Scan for the cell matching the given text and deliver its (x, y) coordinate at center. 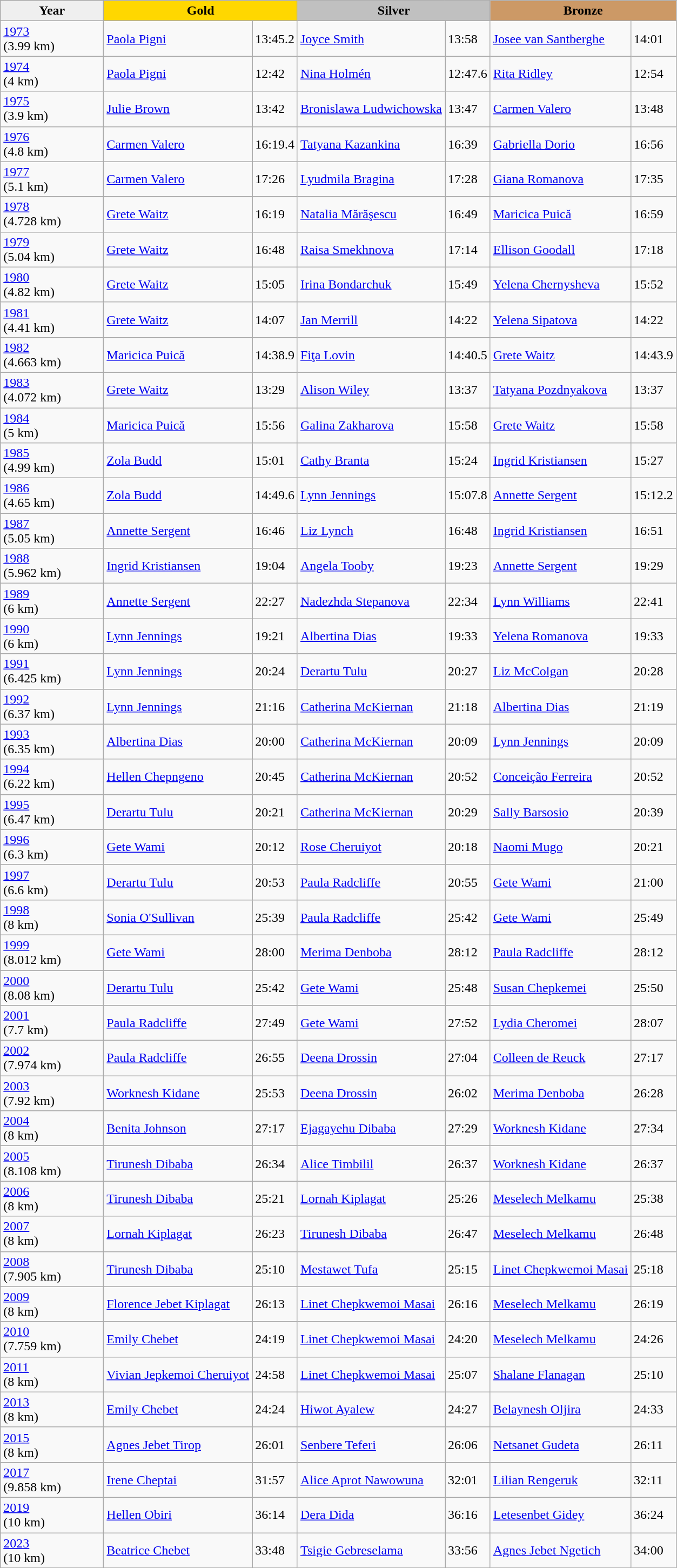
Jan Merrill (371, 320)
Liz Lynch (371, 531)
24:26 (654, 1339)
Belaynesh Oljira (560, 1409)
26:34 (275, 1164)
25:38 (654, 1198)
Letesenbet Gidey (560, 1515)
1987(5.05 km) (52, 531)
13:47 (468, 109)
2017(9.858 km) (52, 1479)
Julie Brown (178, 109)
Year (52, 11)
27:04 (468, 1058)
28:00 (275, 952)
1973(3.99 km) (52, 39)
Colleen de Reuck (560, 1058)
Ellison Goodall (560, 250)
32:11 (654, 1479)
20:55 (468, 882)
22:27 (275, 601)
24:58 (275, 1375)
1980(4.82 km) (52, 284)
25:26 (468, 1198)
2009(8 km) (52, 1304)
25:49 (654, 917)
1990(6 km) (52, 636)
Dera Dida (371, 1515)
2008(7.905 km) (52, 1269)
24:27 (468, 1409)
Lydia Cheromei (560, 1023)
25:18 (654, 1269)
24:20 (468, 1339)
1985(4.99 km) (52, 460)
33:48 (275, 1550)
1994(6.22 km) (52, 777)
2015(8 km) (52, 1445)
12:42 (275, 73)
1979(5.04 km) (52, 250)
Yelena Sipatova (560, 320)
Raisa Smekhnova (371, 250)
16:46 (275, 531)
Tsigie Gebreselama (371, 1550)
20:53 (275, 882)
1989(6 km) (52, 601)
22:41 (654, 601)
34:00 (654, 1550)
20:24 (275, 671)
Conceição Ferreira (560, 777)
Beatrice Chebet (178, 1550)
20:00 (275, 741)
20:18 (468, 847)
25:53 (275, 1094)
19:23 (468, 566)
17:28 (468, 179)
25:07 (468, 1375)
Hellen Chepngeno (178, 777)
1975(3.9 km) (52, 109)
Nadezhda Stepanova (371, 601)
36:14 (275, 1515)
15:27 (654, 460)
Lilian Rengeruk (560, 1479)
Alison Wiley (371, 390)
26:19 (654, 1304)
1982(4.663 km) (52, 354)
Irene Cheptai (178, 1479)
1986(4.65 km) (52, 496)
15:05 (275, 284)
1999(8.012 km) (52, 952)
Giana Romanova (560, 179)
16:51 (654, 531)
2002(7.974 km) (52, 1058)
25:48 (468, 988)
25:15 (468, 1269)
Lynn Williams (560, 601)
14:07 (275, 320)
20:29 (468, 812)
Lyudmila Bragina (371, 179)
1988(5.962 km) (52, 566)
17:35 (654, 179)
36:16 (468, 1515)
32:01 (468, 1479)
26:01 (275, 1445)
Yelena Chernysheva (560, 284)
Bronze (583, 11)
20:28 (654, 671)
12:54 (654, 73)
Agnes Jebet Ngetich (560, 1550)
20:39 (654, 812)
16:56 (654, 144)
25:21 (275, 1198)
25:39 (275, 917)
17:26 (275, 179)
1974(4 km) (52, 73)
Cathy Branta (371, 460)
22:34 (468, 601)
1977(5.1 km) (52, 179)
20:27 (468, 671)
Rita Ridley (560, 73)
26:13 (275, 1304)
13:48 (654, 109)
2007(8 km) (52, 1234)
Natalia Mărăşescu (371, 214)
14:49.6 (275, 496)
1996(6.3 km) (52, 847)
15:49 (468, 284)
27:34 (654, 1128)
15:07.8 (468, 496)
2001(7.7 km) (52, 1023)
20:45 (275, 777)
Angela Tooby (371, 566)
24:33 (654, 1409)
16:59 (654, 214)
2005(8.108 km) (52, 1164)
2011(8 km) (52, 1375)
Shalane Flanagan (560, 1375)
15:12.2 (654, 496)
Fiţa Lovin (371, 354)
17:14 (468, 250)
13:29 (275, 390)
31:57 (275, 1479)
1991(6.425 km) (52, 671)
2023(10 km) (52, 1550)
Bronislawa Ludwichowska (371, 109)
Netsanet Gudeta (560, 1445)
19:21 (275, 636)
21:00 (654, 882)
Gold (201, 11)
16:19.4 (275, 144)
13:42 (275, 109)
1998(8 km) (52, 917)
27:29 (468, 1128)
26:02 (468, 1094)
36:24 (654, 1515)
1981(4.41 km) (52, 320)
Yelena Romanova (560, 636)
28:07 (654, 1023)
24:19 (275, 1339)
14:38.9 (275, 354)
1997(6.6 km) (52, 882)
Silver (393, 11)
26:47 (468, 1234)
1978(4.728 km) (52, 214)
Gabriella Dorio (560, 144)
12:47.6 (468, 73)
1993(6.35 km) (52, 741)
13:58 (468, 39)
26:23 (275, 1234)
26:11 (654, 1445)
1995(6.47 km) (52, 812)
Sonia O'Sullivan (178, 917)
1976(4.8 km) (52, 144)
Agnes Jebet Tirop (178, 1445)
Alice Aprot Nawowuna (371, 1479)
Galina Zakharova (371, 425)
21:16 (275, 707)
27:49 (275, 1023)
Naomi Mugo (560, 847)
15:24 (468, 460)
Mestawet Tufa (371, 1269)
Hiwot Ayalew (371, 1409)
21:18 (468, 707)
19:04 (275, 566)
Hellen Obiri (178, 1515)
20:12 (275, 847)
26:06 (468, 1445)
Senbere Teferi (371, 1445)
Vivian Jepkemoi Cheruiyot (178, 1375)
24:24 (275, 1409)
15:01 (275, 460)
26:55 (275, 1058)
2003(7.92 km) (52, 1094)
Benita Johnson (178, 1128)
14:01 (654, 39)
25:50 (654, 988)
2006(8 km) (52, 1198)
2010(7.759 km) (52, 1339)
26:48 (654, 1234)
Ejagayehu Dibaba (371, 1128)
26:16 (468, 1304)
26:28 (654, 1094)
16:39 (468, 144)
16:49 (468, 214)
Tatyana Kazankina (371, 144)
Rose Cheruiyot (371, 847)
2000(8.08 km) (52, 988)
1983(4.072 km) (52, 390)
2013(8 km) (52, 1409)
Tatyana Pozdnyakova (560, 390)
Josee van Santberghe (560, 39)
Irina Bondarchuk (371, 284)
15:52 (654, 284)
2019(10 km) (52, 1515)
2004(8 km) (52, 1128)
14:40.5 (468, 354)
13:45.2 (275, 39)
Sally Barsosio (560, 812)
17:18 (654, 250)
1992(6.37 km) (52, 707)
16:19 (275, 214)
Joyce Smith (371, 39)
Nina Holmén (371, 73)
Florence Jebet Kiplagat (178, 1304)
Alice Timbilil (371, 1164)
15:56 (275, 425)
Susan Chepkemei (560, 988)
33:56 (468, 1550)
21:19 (654, 707)
27:52 (468, 1023)
19:29 (654, 566)
Liz McColgan (560, 671)
1984(5 km) (52, 425)
14:43.9 (654, 354)
